Capture the cell that displays the provided text and extract its (X, Y) central coordinate. 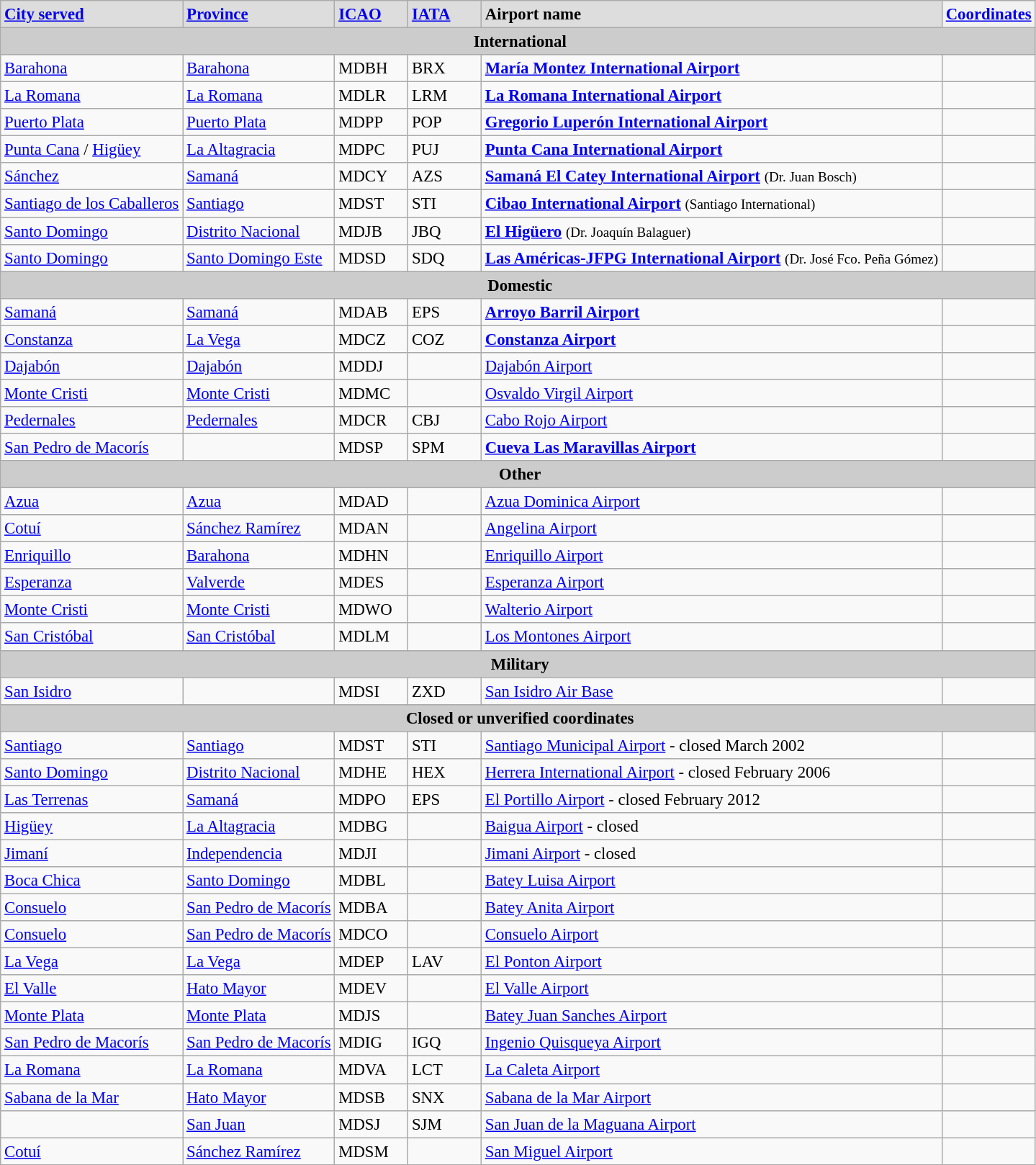
HEX (445, 773)
Batey Anita Airport (711, 908)
MDLR (371, 96)
MDCZ (371, 339)
MDEV (371, 989)
El Ponton Airport (711, 962)
Cibao International Airport (Santiago International) (711, 204)
Airport name (711, 14)
International (518, 42)
Esperanza (92, 582)
MDAD (371, 502)
MDSI (371, 691)
LCT (445, 1070)
Enriquillo (92, 556)
MDJS (371, 1016)
Constanza Airport (711, 339)
MDSD (371, 258)
MDJI (371, 853)
Independencia (259, 853)
MDBL (371, 881)
SJM (445, 1124)
La Romana International Airport (711, 96)
Azua Dominica Airport (711, 502)
CBJ (445, 420)
Gregorio Luperón International Airport (711, 122)
MDBH (371, 68)
Jimaní (92, 853)
Punta Cana / Higüey (92, 150)
MDES (371, 582)
MDAN (371, 528)
SNX (445, 1097)
MDDJ (371, 366)
La Caleta Airport (711, 1070)
San Juan (259, 1124)
Constanza (92, 339)
Coordinates (988, 14)
Province (259, 14)
Herrera International Airport - closed February 2006 (711, 773)
El Higüero (Dr. Joaquín Balaguer) (711, 231)
ZXD (445, 691)
AZS (445, 176)
City served (92, 14)
Santiago de los Caballeros (92, 204)
POP (445, 122)
Cabo Rojo Airport (711, 420)
MDSB (371, 1097)
San Juan de la Maguana Airport (711, 1124)
LRM (445, 96)
Sabana de la Mar Airport (711, 1097)
IATA (445, 14)
MDAB (371, 312)
MDSP (371, 447)
JBQ (445, 231)
MDPO (371, 799)
El Valle (92, 989)
Valverde (259, 582)
Punta Cana International Airport (711, 150)
MDVA (371, 1070)
Military (518, 664)
El Valle Airport (711, 989)
PUJ (445, 150)
Cueva Las Maravillas Airport (711, 447)
LAV (445, 962)
Higüey (92, 827)
María Montez International Airport (711, 68)
COZ (445, 339)
Arroyo Barril Airport (711, 312)
Sánchez (92, 176)
MDCY (371, 176)
MDSM (371, 1151)
El Portillo Airport - closed February 2012 (711, 799)
Dajabón Airport (711, 366)
MDPP (371, 122)
MDCR (371, 420)
Sabana de la Mar (92, 1097)
Baigua Airport - closed (711, 827)
Las Terrenas (92, 799)
Samaná El Catey International Airport (Dr. Juan Bosch) (711, 176)
Batey Luisa Airport (711, 881)
MDLM (371, 637)
Las Américas-JFPG International Airport (Dr. José Fco. Peña Gómez) (711, 258)
MDSJ (371, 1124)
BRX (445, 68)
MDBG (371, 827)
Santiago Municipal Airport - closed March 2002 (711, 745)
Consuelo Airport (711, 935)
San Isidro Air Base (711, 691)
MDIG (371, 1043)
San Miguel Airport (711, 1151)
Santo Domingo Este (259, 258)
Jimani Airport - closed (711, 853)
Los Montones Airport (711, 637)
Batey Juan Sanches Airport (711, 1016)
Enriquillo Airport (711, 556)
Walterio Airport (711, 610)
SDQ (445, 258)
MDHE (371, 773)
Ingenio Quisqueya Airport (711, 1043)
Domestic (518, 285)
MDJB (371, 231)
ICAO (371, 14)
San Isidro (92, 691)
MDCO (371, 935)
Closed or unverified coordinates (518, 718)
Angelina Airport (711, 528)
MDHN (371, 556)
Boca Chica (92, 881)
Osvaldo Virgil Airport (711, 393)
Other (518, 474)
Esperanza Airport (711, 582)
MDWO (371, 610)
MDEP (371, 962)
SPM (445, 447)
IGQ (445, 1043)
MDPC (371, 150)
MDMC (371, 393)
MDBA (371, 908)
